Extract the (X, Y) coordinate from the center of the cell holding the provided text.  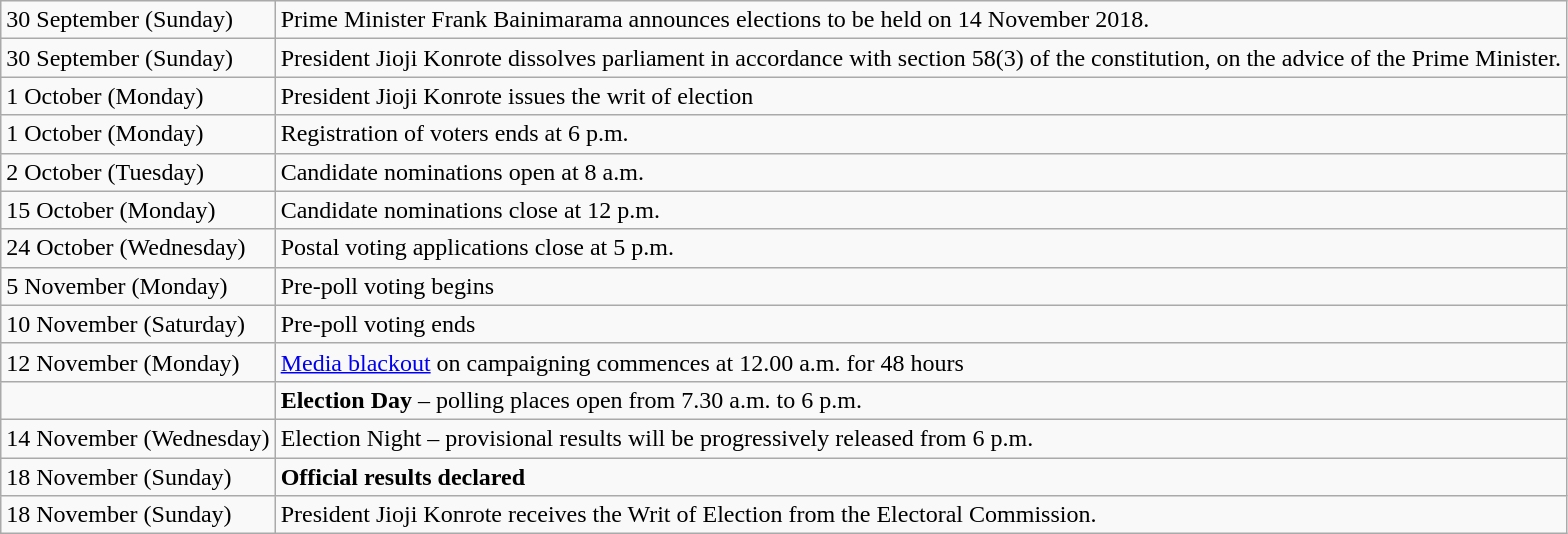
President Jioji Konrote issues the writ of election (920, 96)
Candidate nominations open at 8 a.m. (920, 172)
Postal voting applications close at 5 p.m. (920, 248)
2 October (Tuesday) (138, 172)
Pre-poll voting begins (920, 286)
President Jioji Konrote dissolves parliament in accordance with section 58(3) of the constitution, on the advice of the Prime Minister. (920, 58)
Election Night – provisional results will be progressively released from 6 p.m. (920, 438)
Media blackout on campaigning commences at 12.00 a.m. for 48 hours (920, 362)
24 October (Wednesday) (138, 248)
Election Day – polling places open from 7.30 a.m. to 6 p.m. (920, 400)
Candidate nominations close at 12 p.m. (920, 210)
President Jioji Konrote receives the Writ of Election from the Electoral Commission. (920, 515)
Prime Minister Frank Bainimarama announces elections to be held on 14 November 2018. (920, 20)
12 November (Monday) (138, 362)
14 November (Wednesday) (138, 438)
Registration of voters ends at 6 p.m. (920, 134)
10 November (Saturday) (138, 324)
5 November (Monday) (138, 286)
Pre-poll voting ends (920, 324)
Official results declared (920, 477)
15 October (Monday) (138, 210)
